Search for the cell housing the specified text and yield its [X, Y] center coordinate. 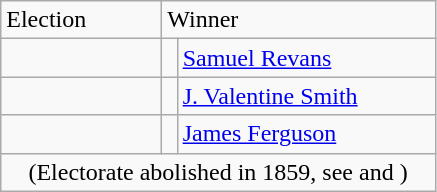
Winner [299, 20]
James Ferguson [306, 134]
J. Valentine Smith [306, 96]
Samuel Revans [306, 58]
(Electorate abolished in 1859, see and ) [218, 172]
Election [82, 20]
